Detect which cell encompasses the target text, then output its (X, Y) center coordinate. 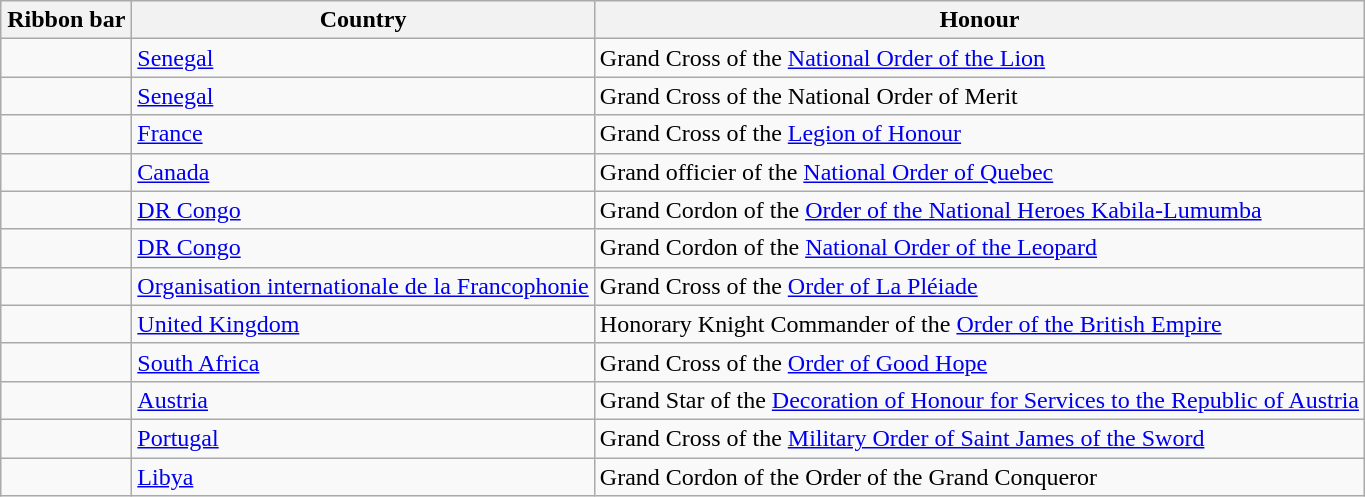
Canada (363, 172)
Honour (979, 20)
Grand Cross of the Legion of Honour (979, 134)
Grand Cross of the National Order of the Lion (979, 58)
Grand Cross of the Order of La Pléiade (979, 286)
Grand Star of the Decoration of Honour for Services to the Republic of Austria (979, 400)
Portugal (363, 438)
Grand Cross of the National Order of Merit (979, 96)
Grand Cross of the Order of Good Hope (979, 362)
Grand Cordon of the Order of the National Heroes Kabila-Lumumba (979, 210)
Ribbon bar (66, 20)
Grand Cordon of the Order of the Grand Conqueror (979, 477)
South Africa (363, 362)
Honorary Knight Commander of the Order of the British Empire (979, 324)
Country (363, 20)
Grand Cross of the Military Order of Saint James of the Sword (979, 438)
France (363, 134)
Grand Cordon of the National Order of the Leopard (979, 248)
Organisation internationale de la Francophonie (363, 286)
Austria (363, 400)
Grand officier of the National Order of Quebec (979, 172)
United Kingdom (363, 324)
Libya (363, 477)
